Extract the [x, y] coordinate from the center of the cell holding the provided text.  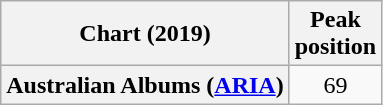
Chart (2019) [145, 34]
Peakposition [335, 34]
Australian Albums (ARIA) [145, 85]
69 [335, 85]
